Determine the (X, Y) coordinate at the center of the cell enclosing the given text.  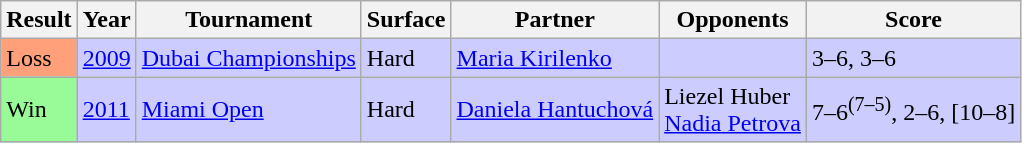
Loss (39, 58)
3–6, 3–6 (913, 58)
Maria Kirilenko (555, 58)
Partner (555, 20)
Liezel Huber Nadia Petrova (733, 110)
Opponents (733, 20)
Tournament (248, 20)
2011 (106, 110)
Score (913, 20)
Year (106, 20)
Result (39, 20)
Surface (406, 20)
2009 (106, 58)
Dubai Championships (248, 58)
7–6(7–5), 2–6, [10–8] (913, 110)
Win (39, 110)
Miami Open (248, 110)
Daniela Hantuchová (555, 110)
